Determine the [x, y] coordinate at the center of the cell enclosing the given text.  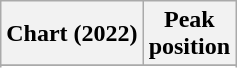
Peakposition [189, 34]
Chart (2022) [72, 34]
